Extract the [x, y] coordinate from the center of the cell holding the provided text.  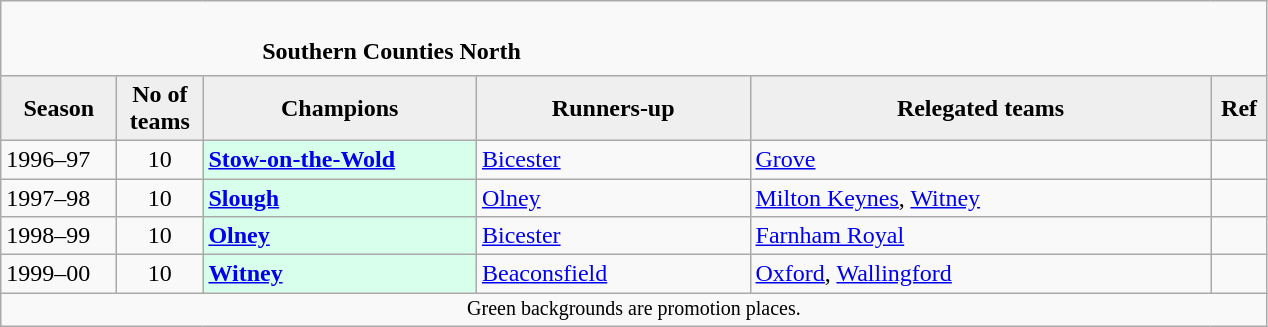
Witney [340, 274]
Oxford, Wallingford [980, 274]
Milton Keynes, Witney [980, 197]
Farnham Royal [980, 236]
Green backgrounds are promotion places. [634, 310]
1996–97 [59, 159]
Slough [340, 197]
1998–99 [59, 236]
Grove [980, 159]
Ref [1239, 108]
1999–00 [59, 274]
Runners-up [613, 108]
Stow-on-the-Wold [340, 159]
Beaconsfield [613, 274]
Champions [340, 108]
1997–98 [59, 197]
Season [59, 108]
Relegated teams [980, 108]
No of teams [160, 108]
